For the text-containing cell, return its midpoint in (X, Y) coordinate format. 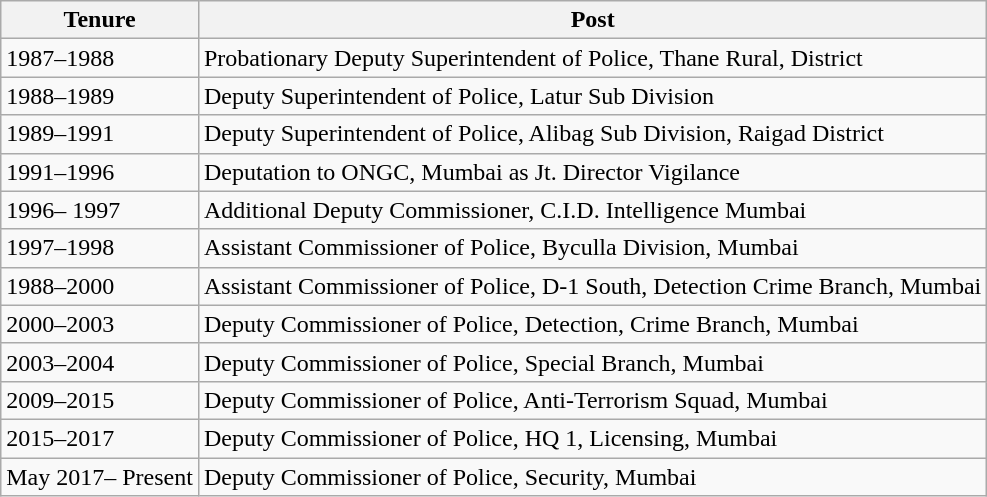
1988–2000 (100, 286)
1997–1998 (100, 248)
2000–2003 (100, 324)
1988–1989 (100, 96)
Post (592, 20)
Deputy Commissioner of Police, Anti-Terrorism Squad, Mumbai (592, 400)
Tenure (100, 20)
Deputy Commissioner of Police, Security, Mumbai (592, 477)
Deputy Commissioner of Police, Special Branch, Mumbai (592, 362)
1996– 1997 (100, 210)
2003–2004 (100, 362)
2009–2015 (100, 400)
Deputy Commissioner of Police, HQ 1, Licensing, Mumbai (592, 438)
1989–1991 (100, 134)
1991–1996 (100, 172)
Deputy Superintendent of Police, Alibag Sub Division, Raigad District (592, 134)
Deputy Superintendent of Police, Latur Sub Division (592, 96)
2015–2017 (100, 438)
Additional Deputy Commissioner, C.I.D. Intelligence Mumbai (592, 210)
Assistant Commissioner of Police, D-1 South, Detection Crime Branch, Mumbai (592, 286)
May 2017– Present (100, 477)
Assistant Commissioner of Police, Byculla Division, Mumbai (592, 248)
Deputy Commissioner of Police, Detection, Crime Branch, Mumbai (592, 324)
Deputation to ONGC, Mumbai as Jt. Director Vigilance (592, 172)
Probationary Deputy Superintendent of Police, Thane Rural, District (592, 58)
1987–1988 (100, 58)
